Output the (x, y) coordinate of the center of the cell containing the given text.  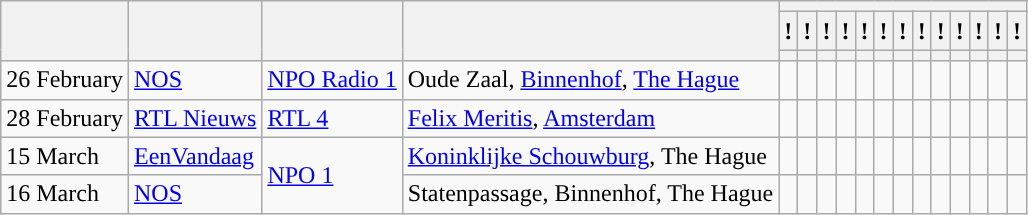
RTL Nieuws (194, 118)
RTL 4 (332, 118)
Felix Meritis, Amsterdam (590, 118)
28 February (65, 118)
Koninklijke Schouwburg, The Hague (590, 156)
EenVandaag (194, 156)
NPO Radio 1 (332, 80)
Statenpassage, Binnenhof, The Hague (590, 194)
NPO 1 (332, 175)
Oude Zaal, Binnenhof, The Hague (590, 80)
16 March (65, 194)
15 March (65, 156)
26 February (65, 80)
